Provide the (x, y) coordinate of the cell's center where the given text is located.  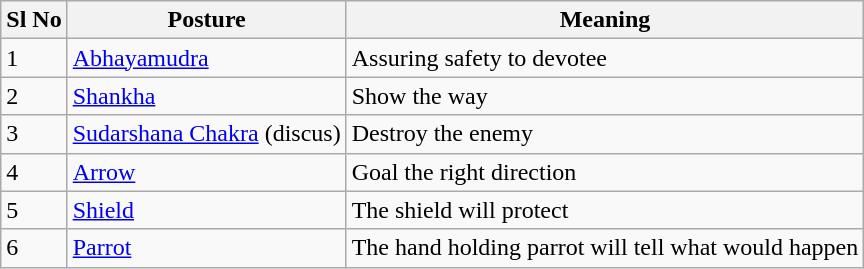
The shield will protect (605, 210)
5 (34, 210)
1 (34, 58)
6 (34, 248)
Shield (206, 210)
Parrot (206, 248)
Posture (206, 20)
Abhayamudra (206, 58)
Show the way (605, 96)
4 (34, 172)
The hand holding parrot will tell what would happen (605, 248)
Assuring safety to devotee (605, 58)
Meaning (605, 20)
3 (34, 134)
Destroy the enemy (605, 134)
Shankha (206, 96)
Goal the right direction (605, 172)
Sl No (34, 20)
Arrow (206, 172)
Sudarshana Chakra (discus) (206, 134)
2 (34, 96)
